Output the [x, y] coordinate of the center of the cell containing the given text.  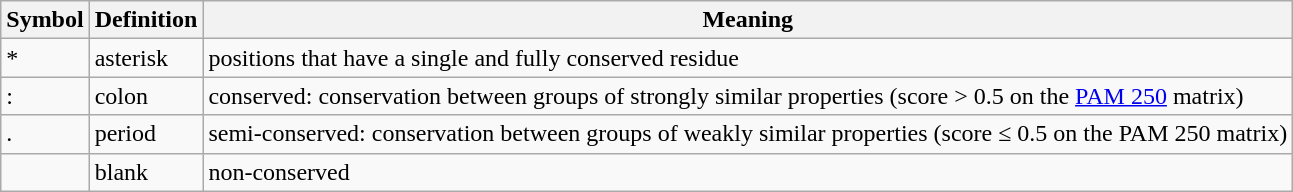
non-conserved [748, 172]
: [45, 96]
period [146, 134]
semi-conserved: conservation between groups of weakly similar properties (score ≤ 0.5 on the PAM 250 matrix) [748, 134]
positions that have a single and fully conserved residue [748, 58]
Definition [146, 20]
blank [146, 172]
Meaning [748, 20]
* [45, 58]
. [45, 134]
Symbol [45, 20]
conserved: conservation between groups of strongly similar properties (score > 0.5 on the PAM 250 matrix) [748, 96]
colon [146, 96]
asterisk [146, 58]
